Capture the cell that displays the provided text and extract its [X, Y] central coordinate. 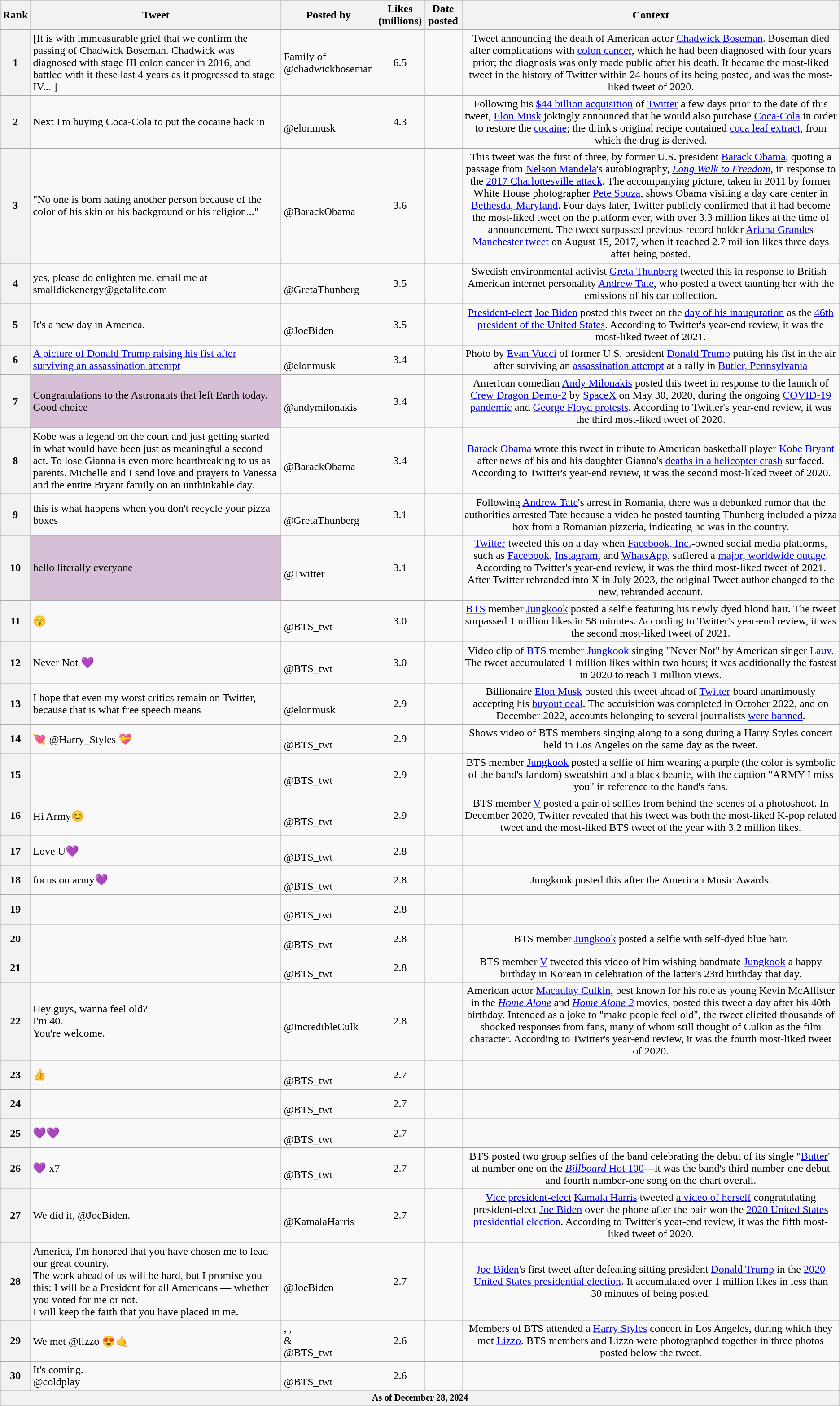
30 [15, 1376]
12 [15, 663]
13 [15, 704]
BTS member Jungkook posted a selfie with self-dyed blue hair. [651, 938]
Rank [15, 15]
2 [15, 122]
25 [15, 1133]
this is what happens when you don't recycle your pizza boxes [156, 514]
Congratulations to the Astronauts that left Earth today. Good choice [156, 401]
3.6 [400, 206]
26 [15, 1168]
1 [15, 62]
27 [15, 1216]
💜💜 [156, 1133]
11 [15, 621]
Hi Army😊 [156, 816]
Jungkook posted this after the American Music Awards. [651, 880]
I hope that even my worst critics remain on Twitter, because that is what free speech means [156, 704]
6.5 [400, 62]
16 [15, 816]
7 [15, 401]
14 [15, 739]
We did it, @JoeBiden. [156, 1216]
6 [15, 360]
Posted by [328, 15]
Never Not 💜 [156, 663]
Family of @chadwickboseman [328, 62]
24 [15, 1103]
"No one is born hating another person because of the color of his skin or his background or his religion..." [156, 206]
23 [15, 1075]
@KamalaHarris [328, 1216]
21 [15, 968]
18 [15, 880]
4 [15, 283]
Hey guys, wanna feel old?I'm 40.You're welcome. [156, 1021]
We met @lizzo 😍🤙 [156, 1341]
28 [15, 1281]
29 [15, 1341]
8 [15, 461]
focus on army💜 [156, 880]
@Twitter [328, 567]
BTS member V tweeted this video of him wishing bandmate Jungkook a happy birthday in Korean in celebration of the latter's 23rd birthday that day. [651, 968]
17 [15, 851]
It's coming.@coldplay [156, 1376]
It's a new day in America. [156, 325]
😙 [156, 621]
💘 @Harry_Styles 💝 [156, 739]
Love U💜 [156, 851]
Context [651, 15]
Next I'm buying Coca-Cola to put the cocaine back in [156, 122]
Date posted [443, 15]
9 [15, 514]
10 [15, 567]
As of December 28, 2024 [420, 1398]
A picture of Donald Trump raising his fist after surviving an assassination attempt [156, 360]
22 [15, 1021]
Likes(millions) [400, 15]
👍 [156, 1075]
@andymilonakis [328, 401]
19 [15, 910]
20 [15, 938]
Shows video of BTS members singing along to a song during a Harry Styles concert held in Los Angeles on the same day as the tweet. [651, 739]
4.3 [400, 122]
5 [15, 325]
yes, please do enlighten me. email me at smalldickenergy@getalife.com [156, 283]
15 [15, 774]
Tweet [156, 15]
💜 x7 [156, 1168]
, , & @BTS_twt [328, 1341]
3 [15, 206]
@IncredibleCulk [328, 1021]
hello literally everyone [156, 567]
